For the text-containing cell, return its midpoint in (X, Y) coordinate format. 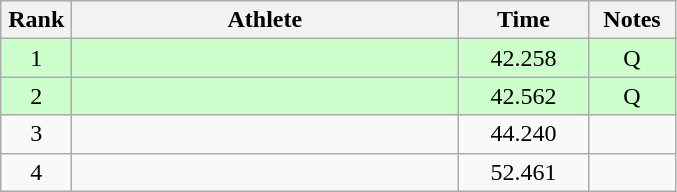
42.562 (524, 96)
4 (36, 172)
44.240 (524, 134)
Notes (632, 20)
52.461 (524, 172)
1 (36, 58)
Athlete (265, 20)
2 (36, 96)
3 (36, 134)
42.258 (524, 58)
Rank (36, 20)
Time (524, 20)
